From the cell containing the given text, extract its center point as [X, Y] coordinate. 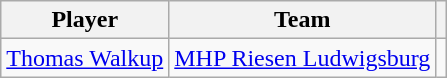
MHP Riesen Ludwigsburg [302, 58]
Player [85, 20]
Thomas Walkup [85, 58]
Team [302, 20]
